From the cell containing the given text, extract its center point as (x, y) coordinate. 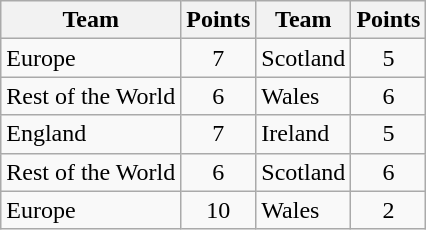
England (91, 134)
Ireland (304, 134)
2 (388, 210)
10 (218, 210)
